Find where the given text appears and provide that cell's center as [X, Y] coordinate. 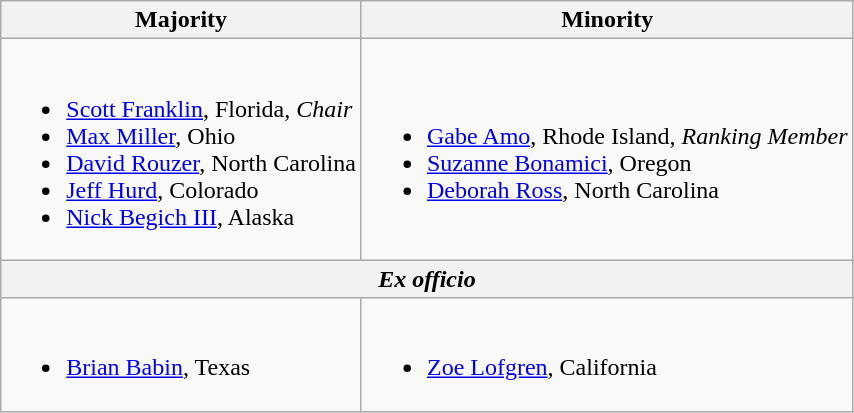
Ex officio [427, 279]
Majority [182, 20]
Zoe Lofgren, California [607, 354]
Gabe Amo, Rhode Island, Ranking MemberSuzanne Bonamici, OregonDeborah Ross, North Carolina [607, 150]
Scott Franklin, Florida, ChairMax Miller, OhioDavid Rouzer, North CarolinaJeff Hurd, ColoradoNick Begich III, Alaska [182, 150]
Brian Babin, Texas [182, 354]
Minority [607, 20]
